Return (x, y) of the center of cell containing provided text 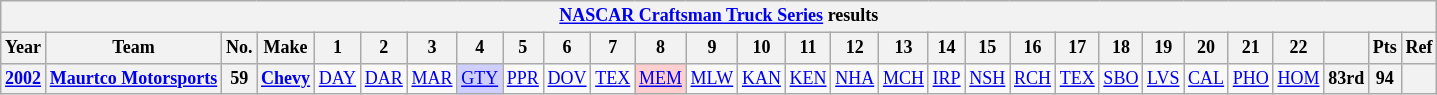
19 (1164, 48)
Maurtco Motorsports (133, 78)
NASCAR Craftsman Truck Series results (719, 16)
10 (762, 48)
59 (240, 78)
2 (384, 48)
8 (661, 48)
Pts (1384, 48)
Chevy (286, 78)
11 (808, 48)
KEN (808, 78)
LVS (1164, 78)
HOM (1298, 78)
6 (567, 48)
7 (613, 48)
18 (1121, 48)
MCH (904, 78)
17 (1077, 48)
MEM (661, 78)
9 (712, 48)
PHO (1250, 78)
12 (855, 48)
NHA (855, 78)
Year (24, 48)
3 (432, 48)
2002 (24, 78)
SBO (1121, 78)
No. (240, 48)
PPR (522, 78)
22 (1298, 48)
Make (286, 48)
DAR (384, 78)
DOV (567, 78)
1 (337, 48)
5 (522, 48)
KAN (762, 78)
83rd (1346, 78)
IRP (946, 78)
13 (904, 48)
16 (1033, 48)
MLW (712, 78)
Ref (1419, 48)
NSH (988, 78)
CAL (1206, 78)
RCH (1033, 78)
15 (988, 48)
21 (1250, 48)
DAY (337, 78)
14 (946, 48)
Team (133, 48)
MAR (432, 78)
94 (1384, 78)
20 (1206, 48)
4 (480, 48)
GTY (480, 78)
